Locate the cell with the specified text and output its (x, y) center coordinate. 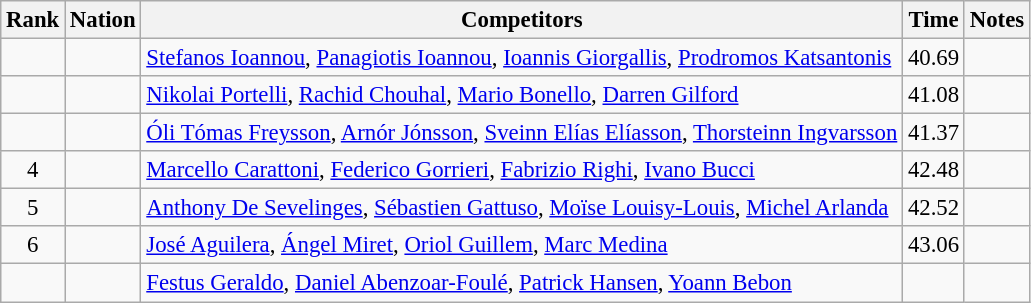
Anthony De Sevelinges, Sébastien Gattuso, Moïse Louisy-Louis, Michel Arlanda (522, 208)
José Aguilera, Ángel Miret, Oriol Guillem, Marc Medina (522, 245)
43.06 (934, 245)
5 (33, 208)
6 (33, 245)
42.52 (934, 208)
Nikolai Portelli, Rachid Chouhal, Mario Bonello, Darren Gilford (522, 95)
Marcello Carattoni, Federico Gorrieri, Fabrizio Righi, Ivano Bucci (522, 170)
41.08 (934, 95)
Rank (33, 20)
4 (33, 170)
Competitors (522, 20)
42.48 (934, 170)
Notes (996, 20)
Stefanos Ioannou, Panagiotis Ioannou, Ioannis Giorgallis, Prodromos Katsantonis (522, 58)
Nation (103, 20)
41.37 (934, 133)
40.69 (934, 58)
Óli Tómas Freysson, Arnór Jónsson, Sveinn Elías Elíasson, Thorsteinn Ingvarsson (522, 133)
Festus Geraldo, Daniel Abenzoar-Foulé, Patrick Hansen, Yoann Bebon (522, 283)
Time (934, 20)
